For the text-containing cell, return its midpoint in (x, y) coordinate format. 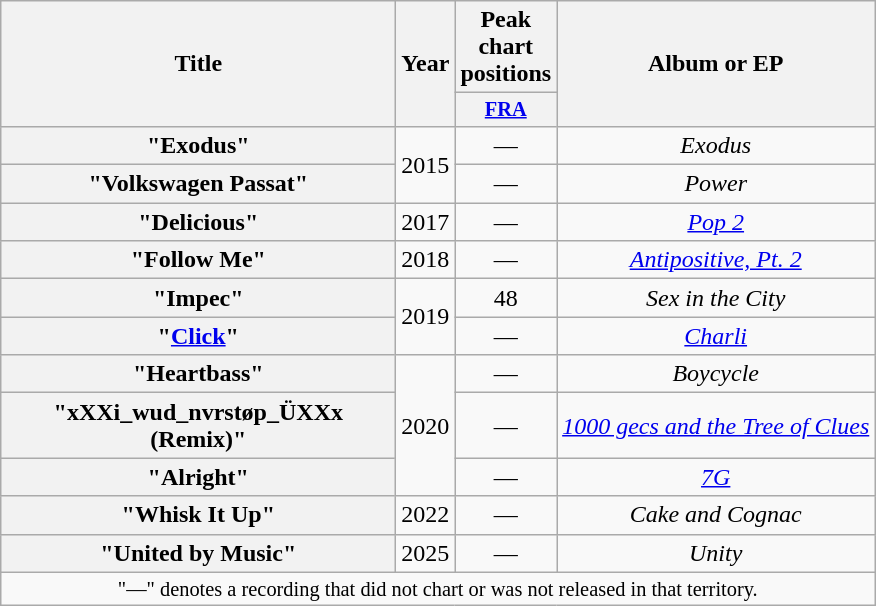
Title (198, 64)
"Impec" (198, 298)
2020 (426, 426)
48 (506, 298)
"Whisk It Up" (198, 515)
Pop 2 (716, 222)
7G (716, 477)
"Click" (198, 336)
2022 (426, 515)
"—" denotes a recording that did not chart or was not released in that territory. (438, 589)
2017 (426, 222)
2018 (426, 260)
"Heartbass" (198, 374)
2025 (426, 553)
"Delicious" (198, 222)
"Volkswagen Passat" (198, 184)
2015 (426, 164)
"xXXi_wud_nvrstøp_ÜXXx (Remix)" (198, 426)
"Follow Me" (198, 260)
"Alright" (198, 477)
Peak chart positions (506, 47)
"United by Music" (198, 553)
Power (716, 184)
Cake and Cognac (716, 515)
Year (426, 64)
2019 (426, 317)
Album or EP (716, 64)
Charli (716, 336)
Unity (716, 553)
1000 gecs and the Tree of Clues (716, 426)
"Exodus" (198, 145)
Antipositive, Pt. 2 (716, 260)
FRA (506, 110)
Boycycle (716, 374)
Exodus (716, 145)
Sex in the City (716, 298)
